Determine the [X, Y] coordinate at the center of the cell enclosing the given text.  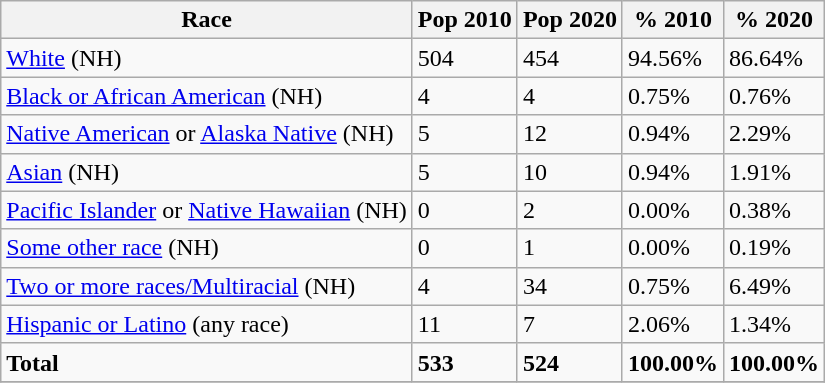
0.76% [774, 96]
10 [570, 172]
Some other race (NH) [207, 248]
454 [570, 58]
2.29% [774, 134]
Pacific Islander or Native Hawaiian (NH) [207, 210]
12 [570, 134]
2 [570, 210]
% 2010 [672, 20]
6.49% [774, 286]
1.34% [774, 324]
Two or more races/Multiracial (NH) [207, 286]
Native American or Alaska Native (NH) [207, 134]
Asian (NH) [207, 172]
White (NH) [207, 58]
0.19% [774, 248]
2.06% [672, 324]
Race [207, 20]
Black or African American (NH) [207, 96]
11 [464, 324]
1 [570, 248]
0.38% [774, 210]
533 [464, 362]
Pop 2010 [464, 20]
Pop 2020 [570, 20]
% 2020 [774, 20]
524 [570, 362]
Hispanic or Latino (any race) [207, 324]
86.64% [774, 58]
Total [207, 362]
34 [570, 286]
7 [570, 324]
94.56% [672, 58]
504 [464, 58]
1.91% [774, 172]
